Extract the (X, Y) coordinate from the center of the cell holding the provided text.  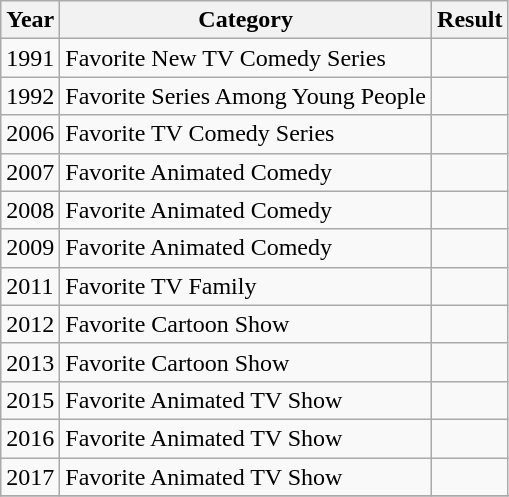
Year (30, 20)
Favorite TV Comedy Series (246, 134)
Favorite Series Among Young People (246, 96)
2012 (30, 324)
2013 (30, 362)
Category (246, 20)
1992 (30, 96)
1991 (30, 58)
2009 (30, 248)
2015 (30, 400)
Favorite TV Family (246, 286)
2006 (30, 134)
2007 (30, 172)
Result (470, 20)
2016 (30, 438)
Favorite New TV Comedy Series (246, 58)
2008 (30, 210)
2017 (30, 477)
2011 (30, 286)
